Determine the [x, y] coordinate at the center of the cell enclosing the given text.  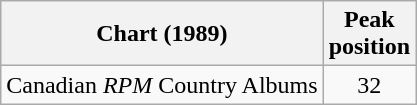
32 [369, 85]
Peakposition [369, 34]
Canadian RPM Country Albums [162, 85]
Chart (1989) [162, 34]
